Return [X, Y] of the center of cell containing provided text 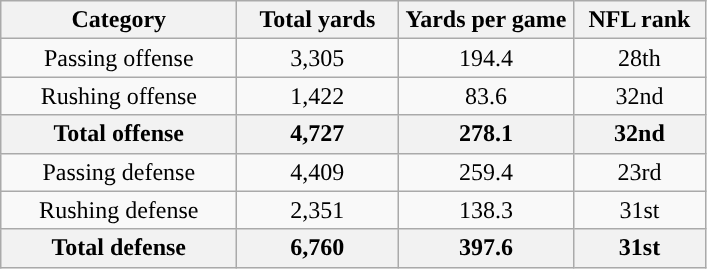
259.4 [486, 172]
Rushing defense [119, 210]
4,727 [318, 134]
6,760 [318, 248]
138.3 [486, 210]
Rushing offense [119, 96]
Category [119, 20]
397.6 [486, 248]
Total yards [318, 20]
4,409 [318, 172]
1,422 [318, 96]
83.6 [486, 96]
3,305 [318, 58]
Passing defense [119, 172]
23rd [640, 172]
Total defense [119, 248]
194.4 [486, 58]
NFL rank [640, 20]
28th [640, 58]
Passing offense [119, 58]
Yards per game [486, 20]
2,351 [318, 210]
278.1 [486, 134]
Total offense [119, 134]
